Search for the cell housing the specified text and yield its [X, Y] center coordinate. 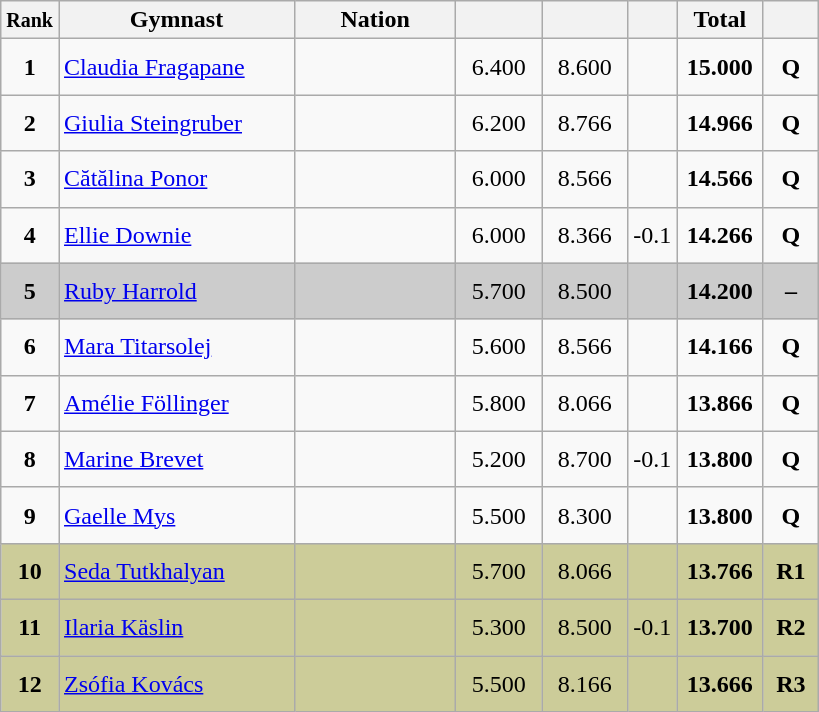
8 [30, 459]
R1 [791, 571]
8.700 [585, 459]
Gaelle Mys [176, 515]
5.600 [499, 347]
Seda Tutkhalyan [176, 571]
13.666 [720, 684]
Ruby Harrold [176, 291]
1 [30, 67]
5 [30, 291]
Mara Titarsolej [176, 347]
8.766 [585, 123]
14.566 [720, 179]
10 [30, 571]
Claudia Fragapane [176, 67]
6 [30, 347]
5.200 [499, 459]
6.200 [499, 123]
Total [720, 20]
Ellie Downie [176, 235]
15.000 [720, 67]
Cătălina Ponor [176, 179]
8.600 [585, 67]
R3 [791, 684]
2 [30, 123]
7 [30, 403]
13.766 [720, 571]
8.166 [585, 684]
13.700 [720, 627]
5.300 [499, 627]
3 [30, 179]
Marine Brevet [176, 459]
Rank [30, 20]
11 [30, 627]
14.200 [720, 291]
8.366 [585, 235]
14.966 [720, 123]
Giulia Steingruber [176, 123]
6.400 [499, 67]
Ilaria Käslin [176, 627]
Nation [376, 20]
12 [30, 684]
R2 [791, 627]
8.300 [585, 515]
Amélie Föllinger [176, 403]
Zsófia Kovács [176, 684]
5.800 [499, 403]
– [791, 291]
4 [30, 235]
Gymnast [176, 20]
9 [30, 515]
14.166 [720, 347]
13.866 [720, 403]
14.266 [720, 235]
